Return (X, Y) of the center of cell containing provided text 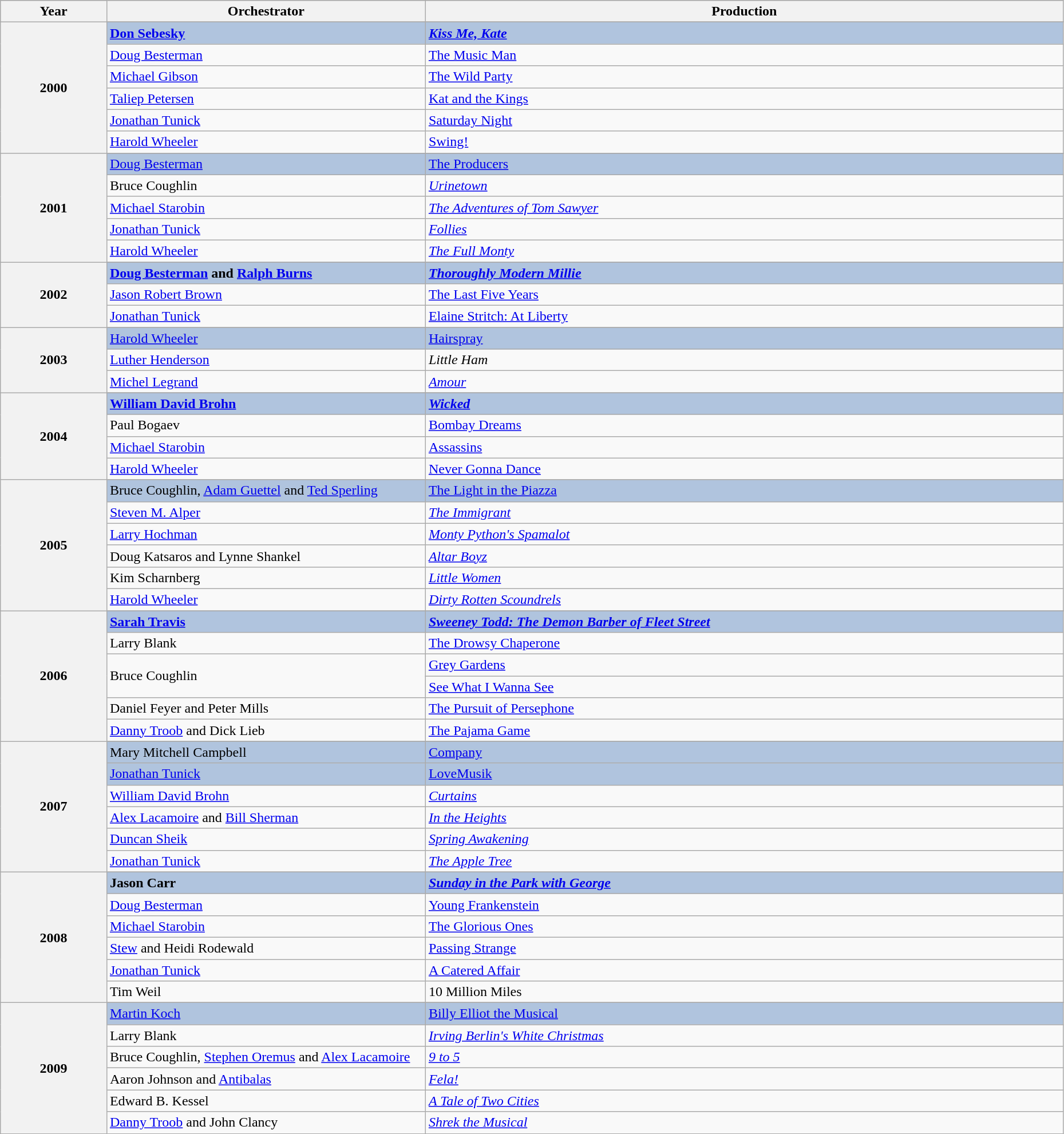
Thoroughly Modern Millie (744, 273)
Paul Bogaev (266, 425)
Little Women (744, 578)
Monty Python's Spamalot (744, 534)
Kim Scharnberg (266, 578)
Wicked (744, 404)
The Pajama Game (744, 730)
Duncan Sheik (266, 839)
The Light in the Piazza (744, 491)
9 to 5 (744, 1057)
2002 (54, 295)
A Tale of Two Cities (744, 1101)
Swing! (744, 142)
The Drowsy Chaperone (744, 643)
Martin Koch (266, 1014)
Michael Gibson (266, 77)
The Adventures of Tom Sawyer (744, 207)
Jason Carr (266, 883)
LoveMusik (744, 774)
Sweeney Todd: The Demon Barber of Fleet Street (744, 621)
Company (744, 752)
Sarah Travis (266, 621)
See What I Wanna See (744, 687)
The Apple Tree (744, 861)
The Wild Party (744, 77)
The Pursuit of Persephone (744, 709)
Amour (744, 382)
Bruce Coughlin, Stephen Oremus and Alex Lacamoire (266, 1057)
Kiss Me, Kate (744, 33)
2003 (54, 360)
Billy Elliot the Musical (744, 1014)
The Producers (744, 164)
Never Gonna Dance (744, 469)
Michel Legrand (266, 382)
The Full Monty (744, 251)
Production (744, 11)
Altar Boyz (744, 556)
Danny Troob and Dick Lieb (266, 730)
Fela! (744, 1079)
Urinetown (744, 185)
Little Ham (744, 360)
Passing Strange (744, 948)
Larry Hochman (266, 534)
Year (54, 11)
Curtains (744, 796)
Grey Gardens (744, 665)
Hairspray (744, 338)
Irving Berlin's White Christmas (744, 1036)
Elaine Stritch: At Liberty (744, 317)
2001 (54, 207)
The Last Five Years (744, 295)
Daniel Feyer and Peter Mills (266, 709)
2007 (54, 807)
The Glorious Ones (744, 926)
Alex Lacamoire and Bill Sherman (266, 817)
Sunday in the Park with George (744, 883)
2009 (54, 1068)
Assassins (744, 447)
A Catered Affair (744, 970)
2006 (54, 675)
Aaron Johnson and Antibalas (266, 1079)
Jason Robert Brown (266, 295)
The Music Man (744, 55)
Shrek the Musical (744, 1123)
Saturday Night (744, 120)
2000 (54, 88)
Tim Weil (266, 992)
Dirty Rotten Scoundrels (744, 599)
Spring Awakening (744, 839)
In the Heights (744, 817)
Stew and Heidi Rodewald (266, 948)
Edward B. Kessel (266, 1101)
2004 (54, 436)
Taliep Petersen (266, 98)
Orchestrator (266, 11)
The Immigrant (744, 512)
Danny Troob and John Clancy (266, 1123)
Bruce Coughlin, Adam Guettel and Ted Sperling (266, 491)
Luther Henderson (266, 360)
2008 (54, 937)
Young Frankenstein (744, 904)
Steven M. Alper (266, 512)
Don Sebesky (266, 33)
Doug Besterman and Ralph Burns (266, 273)
Kat and the Kings (744, 98)
Doug Katsaros and Lynne Shankel (266, 556)
Bombay Dreams (744, 425)
2005 (54, 545)
10 Million Miles (744, 992)
Mary Mitchell Campbell (266, 752)
Follies (744, 229)
